Pinpoint the cell where the given text exists, returning its [X, Y] midpoint coordinate. 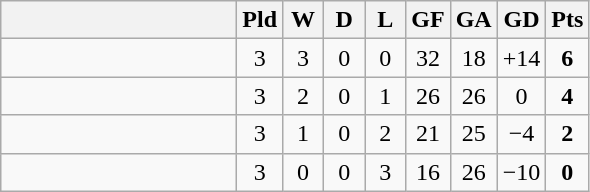
GD [522, 20]
4 [568, 96]
21 [428, 134]
W [304, 20]
−10 [522, 172]
25 [474, 134]
GA [474, 20]
Pld [260, 20]
6 [568, 58]
32 [428, 58]
Pts [568, 20]
D [344, 20]
16 [428, 172]
−4 [522, 134]
GF [428, 20]
18 [474, 58]
L [386, 20]
+14 [522, 58]
